Output the [X, Y] coordinate of the center of the cell containing the given text.  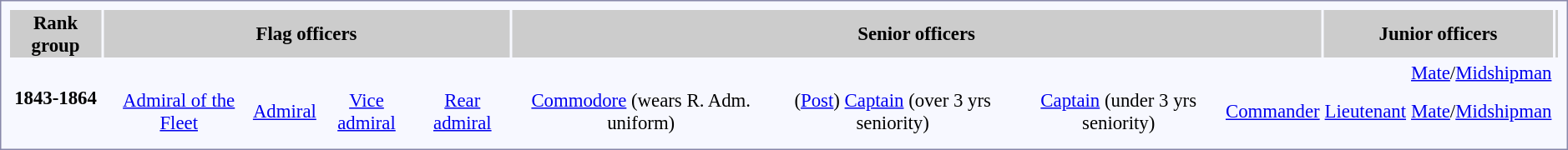
Admiral [284, 112]
Senior officers [917, 33]
Rank group [55, 33]
Admiral of the Fleet [179, 112]
(Post) Captain (over 3 yrs seniority) [892, 112]
Lieutenant [1365, 112]
Junior officers [1438, 33]
Captain (under 3 yrs seniority) [1119, 112]
Flag officers [306, 33]
Commander [1272, 112]
1843-1864 [55, 97]
Commodore (wears R. Adm. uniform) [641, 112]
Vice admiral [366, 112]
Rear admiral [463, 112]
